Scan for the cell matching the given text and deliver its (X, Y) coordinate at center. 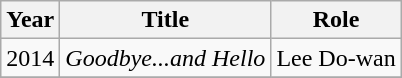
Lee Do-wan (336, 58)
Year (30, 20)
Goodbye...and Hello (166, 58)
Title (166, 20)
Role (336, 20)
2014 (30, 58)
